Detect which cell encompasses the target text, then output its (x, y) center coordinate. 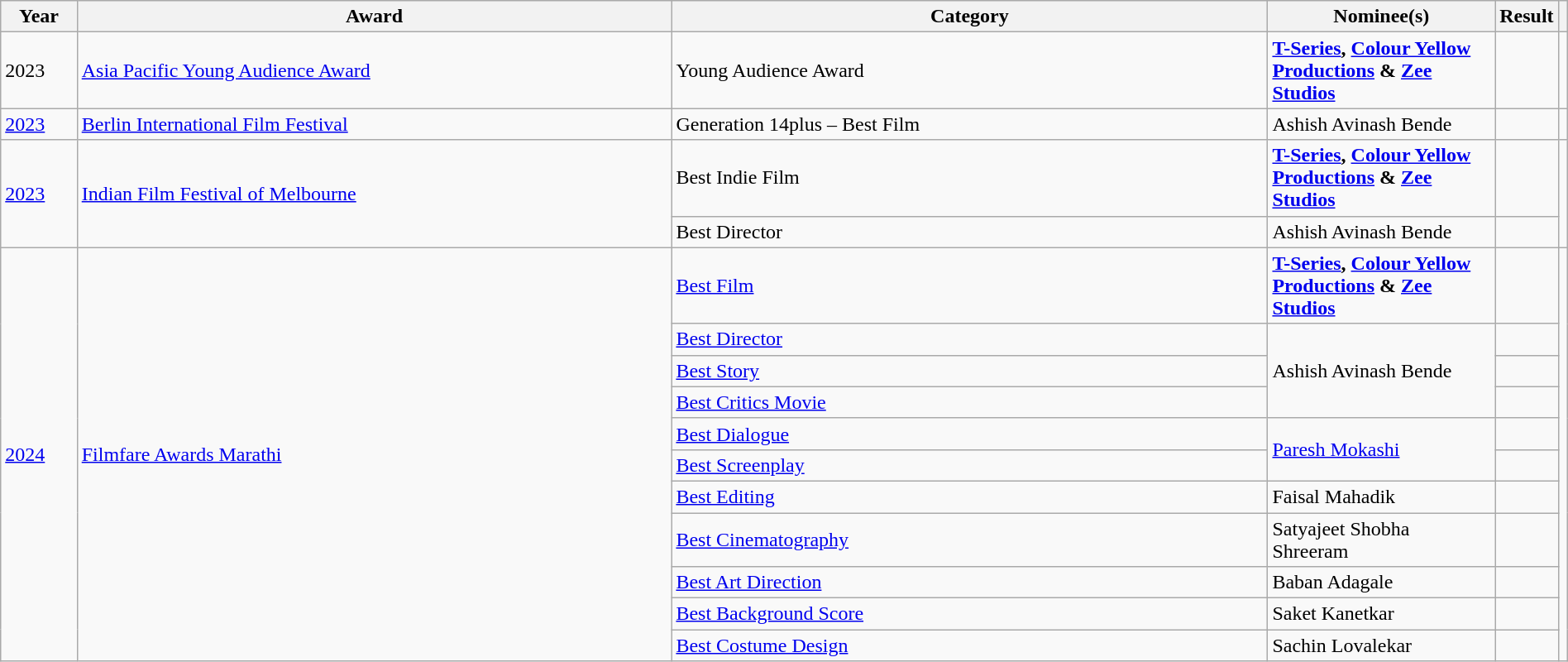
Nominee(s) (1381, 17)
Filmfare Awards Marathi (374, 454)
Best Screenplay (969, 465)
Young Audience Award (969, 70)
Asia Pacific Young Audience Award (374, 70)
Category (969, 17)
Saket Kanetkar (1381, 614)
Best Film (969, 285)
Paresh Mokashi (1381, 449)
Best Editing (969, 496)
Generation 14plus – Best Film (969, 124)
Best Background Score (969, 614)
Faisal Mahadik (1381, 496)
Sachin Lovalekar (1381, 645)
Berlin International Film Festival (374, 124)
Baban Adagale (1381, 583)
Award (374, 17)
Best Art Direction (969, 583)
Best Critics Movie (969, 402)
Year (39, 17)
Best Cinematography (969, 540)
Indian Film Festival of Melbourne (374, 194)
Best Indie Film (969, 178)
Best Costume Design (969, 645)
Best Dialogue (969, 434)
Result (1527, 17)
Satyajeet Shobha Shreeram (1381, 540)
2024 (39, 454)
Best Story (969, 371)
